Extract the (X, Y) coordinate from the center of the cell holding the provided text.  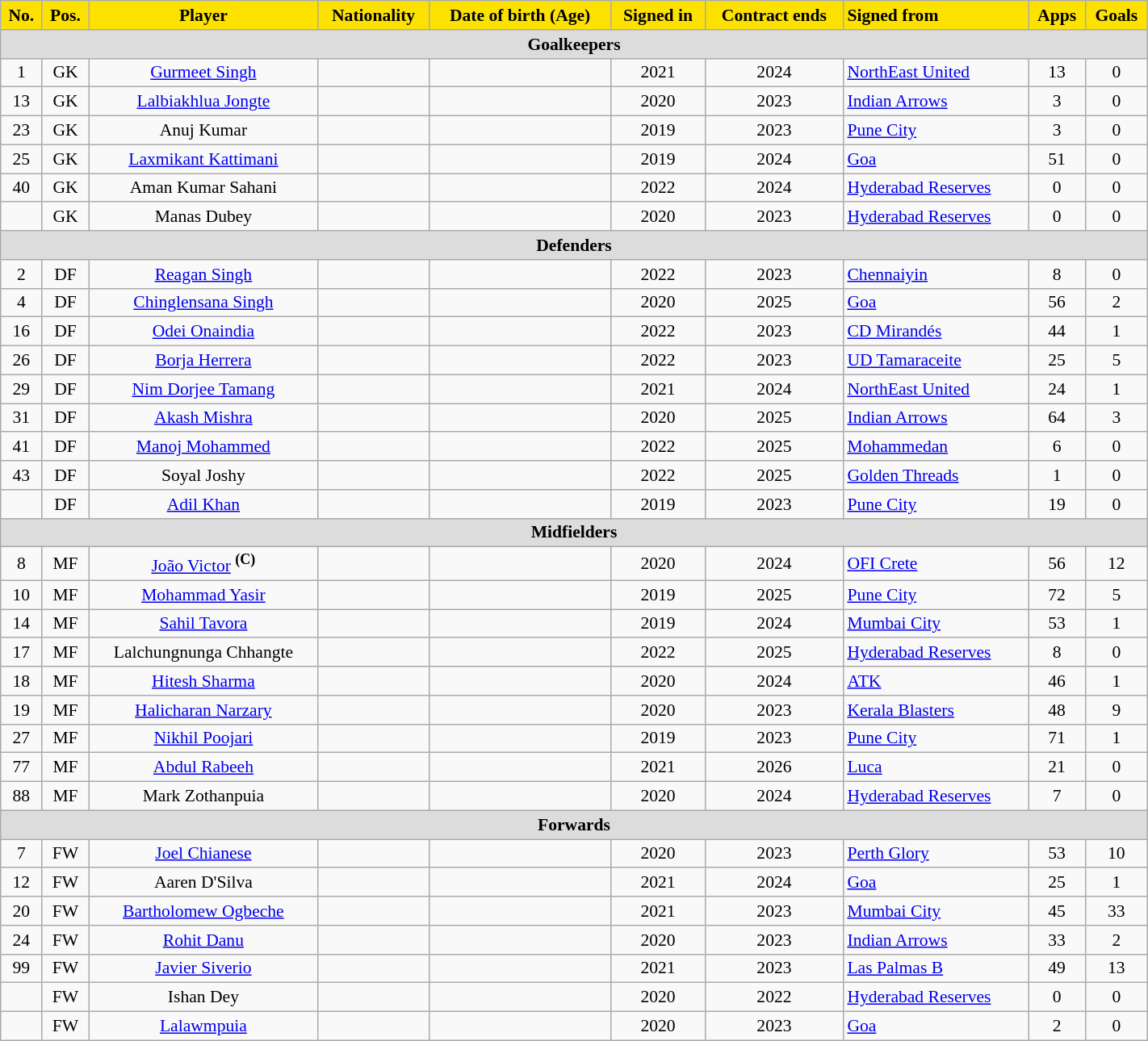
6 (1058, 447)
Contract ends (773, 15)
OFI Crete (935, 563)
Halicharan Narzary (203, 710)
Forwards (574, 825)
Mohammad Yasir (203, 595)
Rohit Danu (203, 940)
Sahil Tavora (203, 624)
27 (21, 738)
Kerala Blasters (935, 710)
Lalbiakhlua Jongte (203, 102)
Ishan Dey (203, 997)
Midfielders (574, 533)
Nim Dorjee Tamang (203, 389)
21 (1058, 767)
Joel Chianese (203, 854)
João Victor (C) (203, 563)
14 (21, 624)
16 (21, 332)
Las Palmas B (935, 968)
Manas Dubey (203, 217)
2026 (773, 767)
46 (1058, 681)
Adil Khan (203, 504)
31 (21, 418)
ATK (935, 681)
40 (21, 188)
49 (1058, 968)
Lalawmpuia (203, 1026)
Soyal Joshy (203, 475)
Anuj Kumar (203, 131)
Mohammedan (935, 447)
Lalchungnunga Chhangte (203, 653)
18 (21, 681)
44 (1058, 332)
23 (21, 131)
Aaren D'Silva (203, 883)
51 (1058, 159)
64 (1058, 418)
Player (203, 15)
77 (21, 767)
Bartholomew Ogbeche (203, 911)
Odei Onaindia (203, 332)
Apps (1058, 15)
Golden Threads (935, 475)
Nationality (374, 15)
No. (21, 15)
Luca (935, 767)
Aman Kumar Sahani (203, 188)
29 (21, 389)
Perth Glory (935, 854)
Gurmeet Singh (203, 73)
Chennaiyin (935, 274)
99 (21, 968)
Javier Siverio (203, 968)
Nikhil Poojari (203, 738)
4 (21, 303)
Akash Mishra (203, 418)
Signed from (935, 15)
Hitesh Sharma (203, 681)
Reagan Singh (203, 274)
72 (1058, 595)
41 (21, 447)
Goals (1117, 15)
Borja Herrera (203, 361)
43 (21, 475)
9 (1117, 710)
71 (1058, 738)
Manoj Mohammed (203, 447)
48 (1058, 710)
Goalkeepers (574, 44)
Date of birth (Age) (520, 15)
45 (1058, 911)
17 (21, 653)
20 (21, 911)
Chinglensana Singh (203, 303)
Laxmikant Kattimani (203, 159)
Abdul Rabeeh (203, 767)
Pos. (65, 15)
CD Mirandés (935, 332)
UD Tamaraceite (935, 361)
88 (21, 796)
Signed in (659, 15)
26 (21, 361)
Defenders (574, 245)
Mark Zothanpuia (203, 796)
